Identify which cell holds the provided text, then report its (x, y) central coordinate. 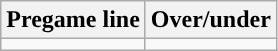
Over/under (210, 20)
Pregame line (74, 20)
